Return [x, y] of the center of cell containing provided text 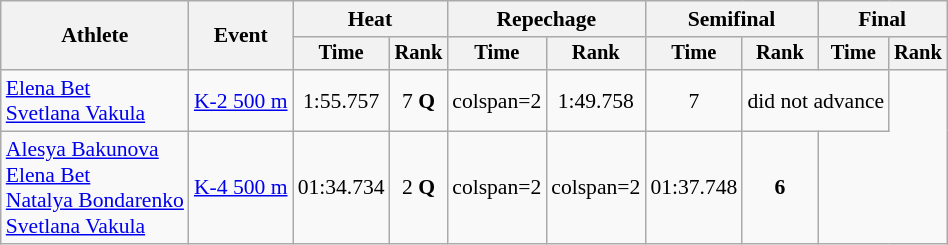
Athlete [95, 36]
K-2 500 m [241, 100]
1:49.758 [596, 100]
K-4 500 m [241, 188]
Event [241, 36]
01:37.748 [694, 188]
6 [780, 188]
Heat [370, 19]
did not advance [816, 100]
Semifinal [731, 19]
01:34.734 [342, 188]
Final [882, 19]
7 Q [419, 100]
Elena BetSvetlana Vakula [95, 100]
1:55.757 [342, 100]
Alesya BakunovaElena BetNatalya BondarenkoSvetlana Vakula [95, 188]
Repechage [546, 19]
2 Q [419, 188]
7 [694, 100]
